Output the [x, y] coordinate of the center of the cell containing the given text.  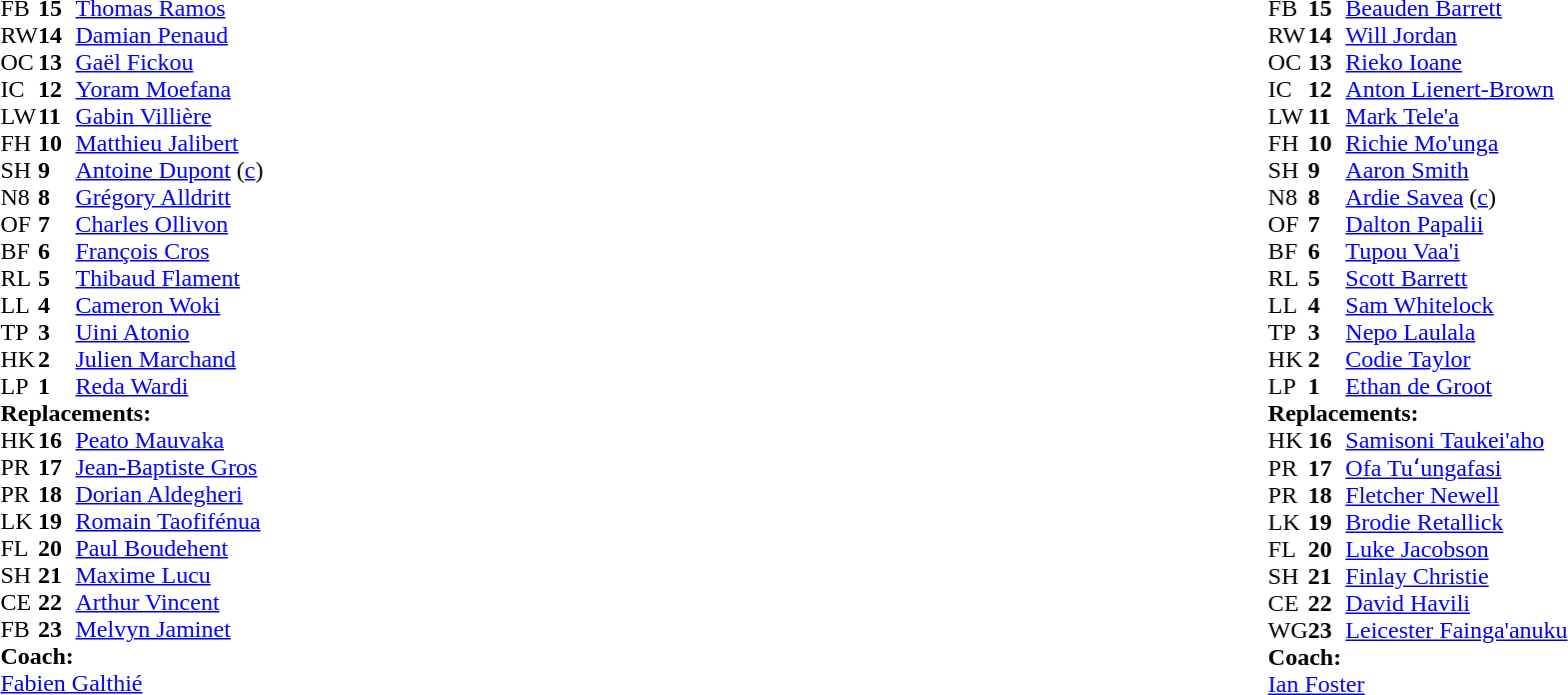
Cameron Woki [170, 306]
David Havili [1456, 604]
Arthur Vincent [170, 602]
FB [19, 630]
Scott Barrett [1456, 278]
Luke Jacobson [1456, 550]
Mark Tele'a [1456, 116]
Yoram Moefana [170, 90]
Romain Taofifénua [170, 522]
Paul Boudehent [170, 548]
Maxime Lucu [170, 576]
Dalton Papalii [1456, 224]
Reda Wardi [170, 386]
Uini Atonio [170, 332]
Anton Lienert-Brown [1456, 90]
Tupou Vaa'i [1456, 252]
WG [1288, 630]
Ardie Savea (c) [1456, 198]
Leicester Fainga'anuku [1456, 630]
Damian Penaud [170, 36]
Codie Taylor [1456, 360]
Rieko Ioane [1456, 62]
Nepo Laulala [1456, 332]
Brodie Retallick [1456, 522]
Aaron Smith [1456, 170]
Peato Mauvaka [170, 440]
Sam Whitelock [1456, 306]
Richie Mo'unga [1456, 144]
Julien Marchand [170, 360]
Charles Ollivon [170, 224]
Gabin Villière [170, 116]
Matthieu Jalibert [170, 144]
Ofa Tuʻungafasi [1456, 468]
Ethan de Groot [1456, 386]
Finlay Christie [1456, 576]
Fletcher Newell [1456, 496]
Dorian Aldegheri [170, 494]
Thibaud Flament [170, 278]
Will Jordan [1456, 36]
Jean-Baptiste Gros [170, 468]
Grégory Alldritt [170, 198]
Melvyn Jaminet [170, 630]
Samisoni Taukei'aho [1456, 440]
Gaël Fickou [170, 62]
François Cros [170, 252]
Antoine Dupont (c) [170, 170]
